Provide the (x, y) coordinate of the cell's center where the given text is located.  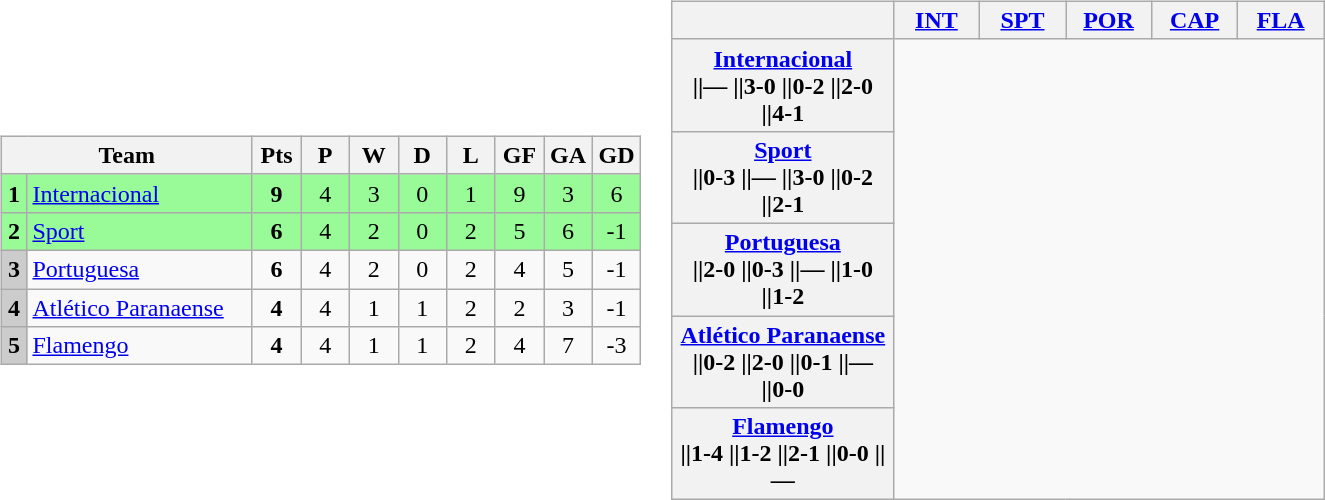
D (422, 155)
7 (568, 346)
Sport ||0-3 ||— ||3-0 ||0-2 ||2-1 (782, 177)
GF (520, 155)
W (374, 155)
Internacional (140, 193)
Portuguesa ||2-0 ||0-3 ||— ||1-0 ||1-2 (782, 269)
Portuguesa (140, 269)
GA (568, 155)
Team (126, 155)
POR (1109, 20)
FLA (1281, 20)
Flamengo (140, 346)
Internacional ||— ||3-0 ||0-2 ||2-0 ||4-1 (782, 85)
L (472, 155)
GD (616, 155)
Flamengo ||1-4 ||1-2 ||2-1 ||0-0 ||— (782, 454)
INT (936, 20)
SPT (1022, 20)
Sport (140, 231)
CAP (1195, 20)
Pts (276, 155)
-3 (616, 346)
Atlético Paranaense ||0-2 ||2-0 ||0-1 ||— ||0-0 (782, 362)
P (326, 155)
Atlético Paranaense (140, 307)
